Scan for the cell matching the given text and deliver its (X, Y) coordinate at center. 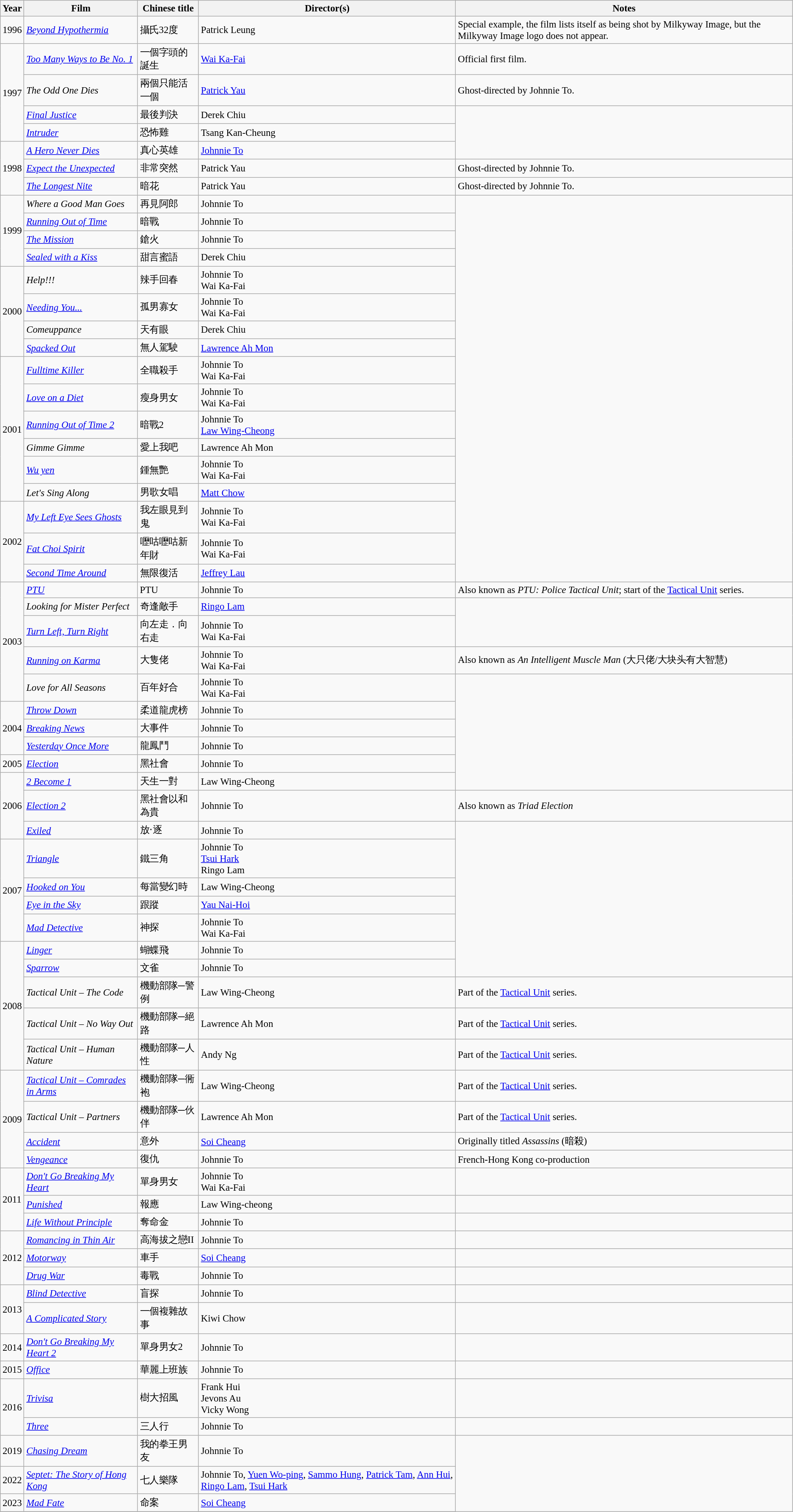
天有眼 (168, 330)
Don't Go Breaking My Heart 2 (81, 1347)
Breaking News (81, 728)
Tactical Unit – Partners (81, 1117)
機動部隊─警例 (168, 993)
Life Without Principle (81, 1222)
Fulltime Killer (81, 371)
最後判決 (168, 115)
報應 (168, 1204)
Yau Nai-Hoi (327, 905)
Johnnie ToTsui HarkRingo Lam (327, 859)
2019 (12, 1451)
The Odd One Dies (81, 91)
2006 (12, 806)
2000 (12, 312)
鐵三角 (168, 859)
樹大招風 (168, 1398)
1999 (12, 231)
全職殺手 (168, 371)
我的拳王男友 (168, 1451)
2008 (12, 1006)
甜言蜜語 (168, 257)
Triangle (81, 859)
Chinese title (168, 8)
Year (12, 8)
Septet: The Story of Hong Kong (81, 1480)
華麗上班族 (168, 1370)
Kiwi Chow (327, 1318)
Too Many Ways to Be No. 1 (81, 59)
Beyond Hypothermia (81, 30)
蝴蝶飛 (168, 950)
向左走．向右走 (168, 631)
Election 2 (81, 806)
暗花 (168, 186)
嚦咕嚦咕新年財 (168, 549)
The Mission (81, 240)
大事件 (168, 728)
Film (81, 8)
Comeuppance (81, 330)
Accident (81, 1142)
我左眼見到鬼 (168, 517)
暗戰2 (168, 425)
一個複雜故事 (168, 1318)
Wai Ka-Fai (327, 59)
French-Hong Kong co-production (624, 1159)
Help!!! (81, 280)
Spacked Out (81, 348)
2003 (12, 641)
七人樂隊 (168, 1480)
Mad Detective (81, 928)
Yesterday Once More (81, 746)
Don't Go Breaking My Heart (81, 1182)
機動部隊─伙伴 (168, 1117)
Drug War (81, 1276)
Romancing in Thin Air (81, 1240)
2016 (12, 1407)
Second Time Around (81, 573)
Eye in the Sky (81, 905)
Trivisa (81, 1398)
孤男寡女 (168, 307)
2007 (12, 890)
單身男女2 (168, 1347)
Punished (81, 1204)
無人駕駛 (168, 348)
Turn Left, Turn Right (81, 631)
奇逢敵手 (168, 607)
放‧逐 (168, 830)
Notes (624, 8)
2015 (12, 1370)
Exiled (81, 830)
恐怖雞 (168, 132)
2022 (12, 1480)
Tactical Unit – Human Nature (81, 1055)
Also known as An Intelligent Muscle Man (大只佬/大块头有大智慧) (624, 660)
Intruder (81, 132)
Looking for Mister Perfect (81, 607)
復仇 (168, 1159)
Vengeance (81, 1159)
機動部隊─絕路 (168, 1024)
Running Out of Time (81, 222)
兩個只能活一個 (168, 91)
命案 (168, 1503)
2002 (12, 542)
辣手回春 (168, 280)
My Left Eye Sees Ghosts (81, 517)
龍鳳鬥 (168, 746)
機動部隊─人性 (168, 1055)
Special example, the film lists itself as being shot by Milkyway Image, but the Milkyway Image logo does not appear. (624, 30)
攝氏32度 (168, 30)
Tactical Unit – Comrades in Arms (81, 1086)
Patrick Leung (327, 30)
Final Justice (81, 115)
Tsang Kan-Cheung (327, 132)
柔道龍虎榜 (168, 710)
機動部隊─衕袍 (168, 1086)
Official first film. (624, 59)
一個字頭的誕生 (168, 59)
A Hero Never Dies (81, 150)
再見阿郎 (168, 204)
Gimme Gimme (81, 447)
Also known as Triad Election (624, 806)
鍾無艷 (168, 470)
真心英雄 (168, 150)
Love for All Seasons (81, 687)
百年好合 (168, 687)
Director(s) (327, 8)
Johnnie To, Yuen Wo-ping, Sammo Hung, Patrick Tam, Ann Hui, Ringo Lam, Tsui Hark (327, 1480)
意外 (168, 1142)
Law Wing-cheong (327, 1204)
2012 (12, 1258)
跟蹤 (168, 905)
Needing You... (81, 307)
Jeffrey Lau (327, 573)
2004 (12, 728)
奪命金 (168, 1222)
2 Become 1 (81, 781)
Expect the Unexpected (81, 168)
毒戰 (168, 1276)
Fat Choi Spirit (81, 549)
高海拔之戀II (168, 1240)
黑社會以和為貴 (168, 806)
Sparrow (81, 968)
Let's Sing Along (81, 493)
無限復活 (168, 573)
2023 (12, 1503)
Election (81, 764)
大隻佬 (168, 660)
Mad Fate (81, 1503)
2014 (12, 1347)
Running on Karma (81, 660)
2005 (12, 764)
2013 (12, 1309)
1996 (12, 30)
Running Out of Time 2 (81, 425)
Motorway (81, 1258)
Andy Ng (327, 1055)
單身男女 (168, 1182)
Tactical Unit – No Way Out (81, 1024)
文雀 (168, 968)
Sealed with a Kiss (81, 257)
Office (81, 1370)
車手 (168, 1258)
每當變幻時 (168, 887)
Also known as PTU: Police Tactical Unit; start of the Tactical Unit series. (624, 590)
Hooked on You (81, 887)
神探 (168, 928)
天生一對 (168, 781)
Blind Detective (81, 1294)
2011 (12, 1200)
非常突然 (168, 168)
2001 (12, 429)
男歌女唱 (168, 493)
1997 (12, 92)
盲探 (168, 1294)
Chasing Dream (81, 1451)
Originally titled Assassins (暗殺) (624, 1142)
Ringo Lam (327, 607)
Johnnie ToLaw Wing-Cheong (327, 425)
Throw Down (81, 710)
鎗火 (168, 240)
1998 (12, 168)
Wu yen (81, 470)
瘦身男女 (168, 398)
Linger (81, 950)
Tactical Unit – The Code (81, 993)
Where a Good Man Goes (81, 204)
Frank Hui Jevons Au Vicky Wong (327, 1398)
Matt Chow (327, 493)
2009 (12, 1119)
三人行 (168, 1426)
暗戰 (168, 222)
黑社會 (168, 764)
Love on a Diet (81, 398)
Three (81, 1426)
愛上我吧 (168, 447)
A Complicated Story (81, 1318)
The Longest Nite (81, 186)
